Identify which cell holds the provided text, then report its [x, y] central coordinate. 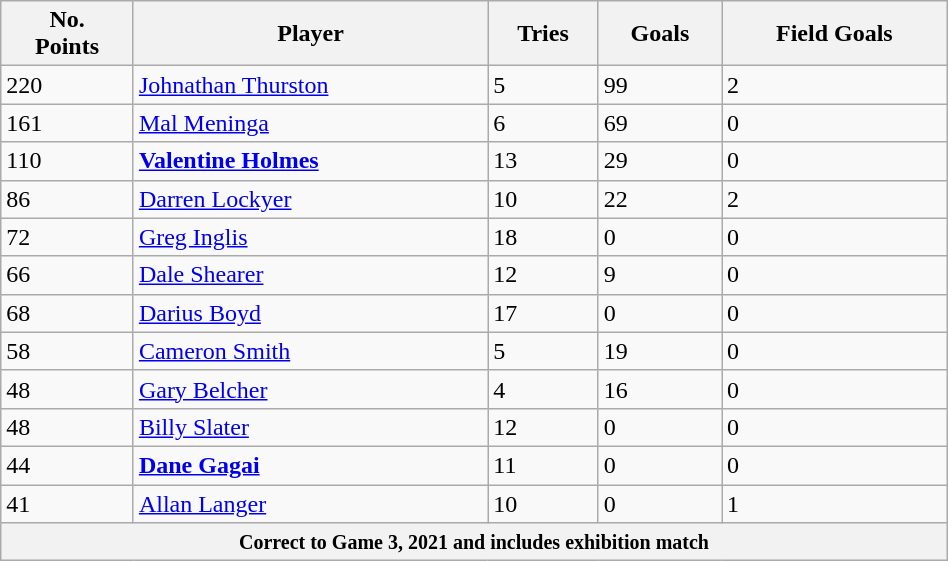
No.Points [68, 34]
69 [660, 123]
99 [660, 85]
Johnathan Thurston [310, 85]
16 [660, 389]
Darius Boyd [310, 313]
Tries [544, 34]
Gary Belcher [310, 389]
Correct to Game 3, 2021 and includes exhibition match [474, 542]
Dane Gagai [310, 465]
1 [835, 503]
9 [660, 275]
22 [660, 199]
Valentine Holmes [310, 161]
11 [544, 465]
220 [68, 85]
Darren Lockyer [310, 199]
18 [544, 237]
29 [660, 161]
44 [68, 465]
Cameron Smith [310, 351]
19 [660, 351]
Field Goals [835, 34]
Greg Inglis [310, 237]
86 [68, 199]
68 [68, 313]
Allan Langer [310, 503]
161 [68, 123]
66 [68, 275]
110 [68, 161]
41 [68, 503]
Dale Shearer [310, 275]
58 [68, 351]
72 [68, 237]
17 [544, 313]
6 [544, 123]
Player [310, 34]
4 [544, 389]
Goals [660, 34]
Mal Meninga [310, 123]
13 [544, 161]
Billy Slater [310, 427]
